Find where the given text appears and provide that cell's center as [x, y] coordinate. 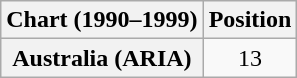
13 [250, 58]
Australia (ARIA) [102, 58]
Chart (1990–1999) [102, 20]
Position [250, 20]
